Return [X, Y] of the center of cell containing provided text 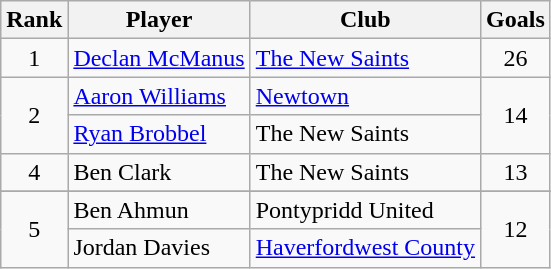
2 [34, 115]
26 [516, 58]
Rank [34, 20]
Player [159, 20]
Haverfordwest County [365, 248]
14 [516, 115]
Newtown [365, 96]
Jordan Davies [159, 248]
Ryan Brobbel [159, 134]
1 [34, 58]
Aaron Williams [159, 96]
4 [34, 172]
Ben Ahmun [159, 210]
Ben Clark [159, 172]
13 [516, 172]
Declan McManus [159, 58]
5 [34, 229]
Club [365, 20]
12 [516, 229]
Pontypridd United [365, 210]
Goals [516, 20]
